Pinpoint the cell where the given text exists, returning its (X, Y) midpoint coordinate. 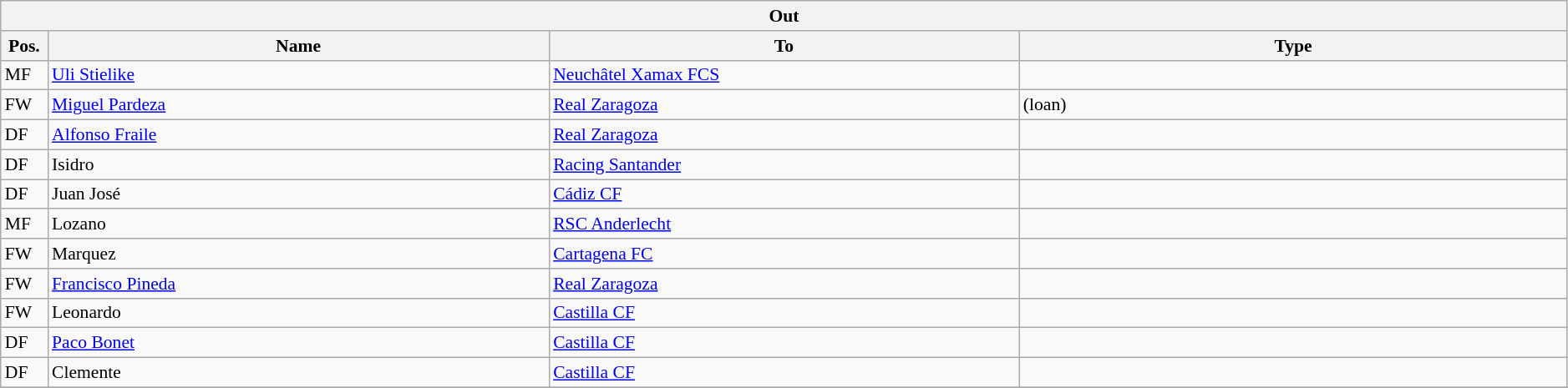
Leonardo (298, 313)
Pos. (24, 46)
Alfonso Fraile (298, 135)
Cartagena FC (784, 254)
Out (784, 16)
Paco Bonet (298, 343)
Neuchâtel Xamax FCS (784, 75)
Clemente (298, 373)
Lozano (298, 224)
(loan) (1293, 105)
Miguel Pardeza (298, 105)
RSC Anderlecht (784, 224)
Name (298, 46)
Cádiz CF (784, 194)
To (784, 46)
Uli Stielike (298, 75)
Juan José (298, 194)
Francisco Pineda (298, 284)
Type (1293, 46)
Marquez (298, 254)
Isidro (298, 164)
Racing Santander (784, 164)
